Pinpoint the cell where the given text exists, returning its [x, y] midpoint coordinate. 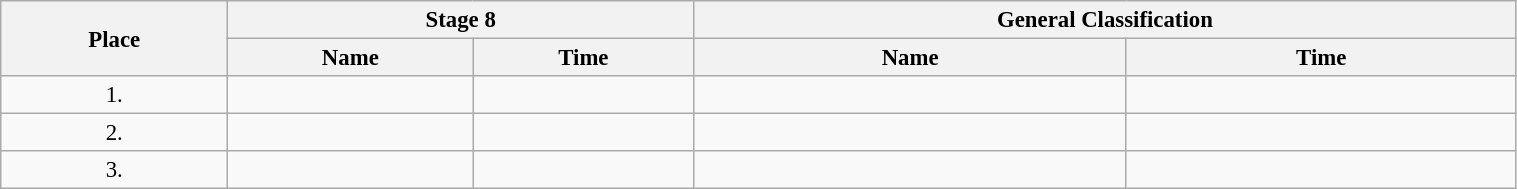
2. [114, 133]
1. [114, 95]
General Classification [1105, 20]
Stage 8 [461, 20]
Place [114, 38]
3. [114, 170]
